For the text-containing cell, return its midpoint in [X, Y] coordinate format. 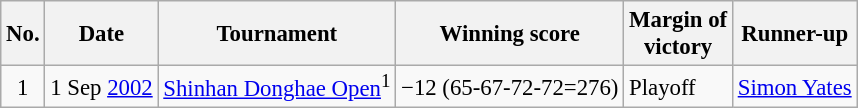
Runner-up [794, 34]
Shinhan Donghae Open1 [277, 87]
−12 (65-67-72-72=276) [510, 87]
Tournament [277, 34]
Simon Yates [794, 87]
Winning score [510, 34]
1 Sep 2002 [102, 87]
Date [102, 34]
1 [23, 87]
Playoff [678, 87]
Margin ofvictory [678, 34]
No. [23, 34]
